Scan for the cell matching the given text and deliver its (x, y) coordinate at center. 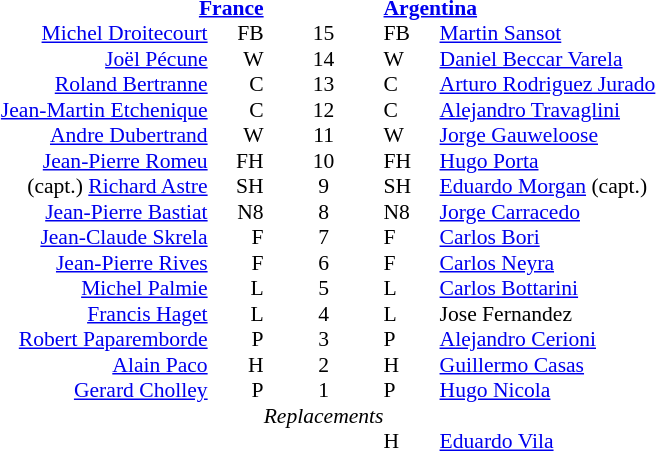
15 (324, 33)
13 (324, 85)
6 (324, 263)
9 (324, 187)
4 (324, 314)
7 (324, 237)
11 (324, 135)
12 (324, 110)
8 (324, 212)
5 (324, 289)
2 (324, 365)
3 (324, 339)
10 (324, 161)
14 (324, 59)
1 (324, 391)
Replacements (324, 416)
